Extract the [X, Y] coordinate from the center of the cell holding the provided text.  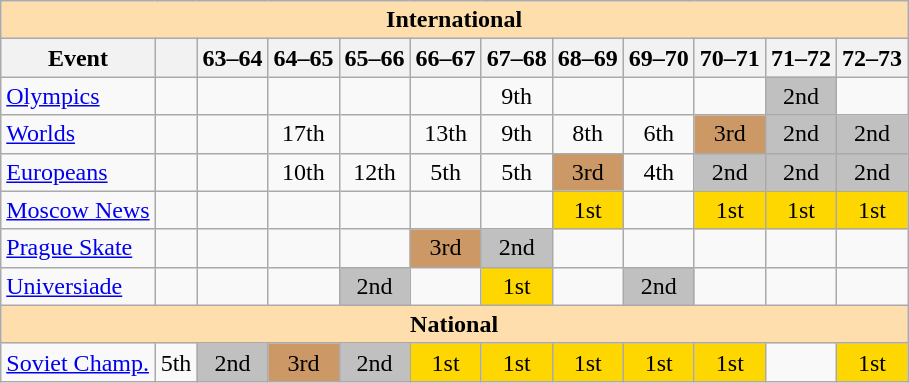
68–69 [588, 58]
4th [658, 172]
13th [446, 134]
Olympics [78, 96]
12th [374, 172]
69–70 [658, 58]
71–72 [800, 58]
10th [304, 172]
67–68 [516, 58]
64–65 [304, 58]
63–64 [232, 58]
International [454, 20]
66–67 [446, 58]
National [454, 324]
8th [588, 134]
Soviet Champ. [78, 362]
Event [78, 58]
65–66 [374, 58]
Worlds [78, 134]
Universiade [78, 286]
17th [304, 134]
72–73 [872, 58]
70–71 [730, 58]
Moscow News [78, 210]
Prague Skate [78, 248]
Europeans [78, 172]
6th [658, 134]
